Return [x, y] of the center of cell containing provided text 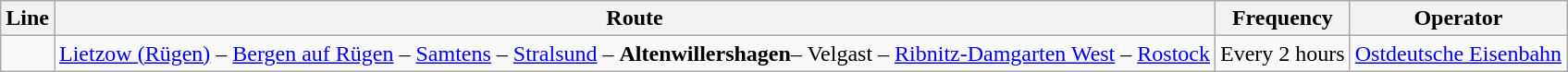
Every 2 hours [1283, 54]
Route [635, 18]
Frequency [1283, 18]
Ostdeutsche Eisenbahn [1458, 54]
Operator [1458, 18]
Line [28, 18]
Lietzow (Rügen) – Bergen auf Rügen – Samtens – Stralsund – Altenwillershagen– Velgast – Ribnitz-Damgarten West – Rostock [635, 54]
